Detect which cell encompasses the target text, then output its [X, Y] center coordinate. 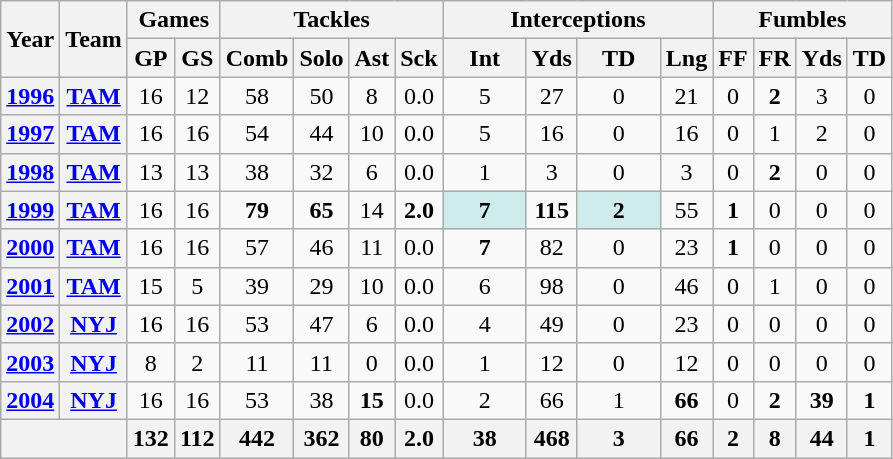
1997 [30, 134]
1996 [30, 96]
132 [150, 438]
2004 [30, 400]
GS [197, 58]
57 [257, 248]
82 [552, 248]
Int [484, 58]
Year [30, 39]
2002 [30, 324]
Team [94, 39]
GP [150, 58]
442 [257, 438]
58 [257, 96]
Tackles [332, 20]
115 [552, 210]
49 [552, 324]
Sck [419, 58]
65 [322, 210]
Comb [257, 58]
4 [484, 324]
FR [774, 58]
Ast [372, 58]
Interceptions [578, 20]
54 [257, 134]
FF [733, 58]
Lng [686, 58]
14 [372, 210]
98 [552, 286]
27 [552, 96]
80 [372, 438]
1999 [30, 210]
362 [322, 438]
55 [686, 210]
468 [552, 438]
50 [322, 96]
79 [257, 210]
2003 [30, 362]
2001 [30, 286]
21 [686, 96]
29 [322, 286]
Solo [322, 58]
Games [174, 20]
32 [322, 172]
112 [197, 438]
47 [322, 324]
1998 [30, 172]
2000 [30, 248]
Fumbles [802, 20]
